From the cell containing the given text, extract its center point as (x, y) coordinate. 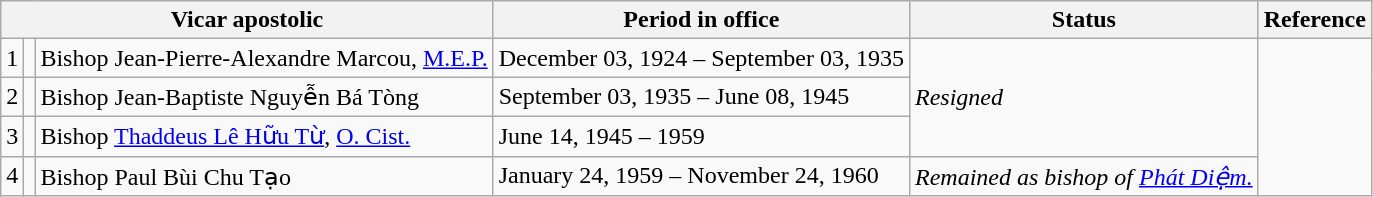
January 24, 1959 – November 24, 1960 (701, 176)
Remained as bishop of Phát Diệm. (1084, 176)
Period in office (701, 20)
3 (12, 136)
Bishop Thaddeus Lê Hữu Từ, O. Cist. (264, 136)
1 (12, 58)
4 (12, 176)
Reference (1314, 20)
2 (12, 97)
Status (1084, 20)
Bishop Jean-Baptiste Nguyễn Bá Tòng (264, 97)
Bishop Jean-Pierre-Alexandre Marcou, M.E.P. (264, 58)
Vicar apostolic (247, 20)
Bishop Paul Bùi Chu Tạo (264, 176)
September 03, 1935 – June 08, 1945 (701, 97)
June 14, 1945 – 1959 (701, 136)
Resigned (1084, 98)
December 03, 1924 – September 03, 1935 (701, 58)
